Identify which cell holds the provided text, then report its (x, y) central coordinate. 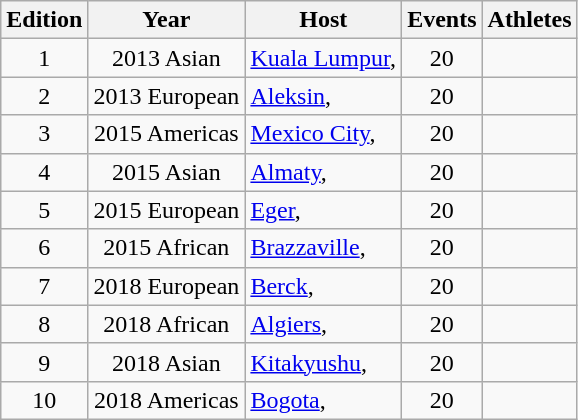
Bogota, (324, 400)
10 (44, 400)
9 (44, 362)
1 (44, 58)
Brazzaville, (324, 248)
2013 European (166, 96)
2015 European (166, 210)
2013 Asian (166, 58)
2 (44, 96)
2018 Asian (166, 362)
Host (324, 20)
Athletes (530, 20)
2015 African (166, 248)
2018 African (166, 324)
5 (44, 210)
Algiers, (324, 324)
8 (44, 324)
7 (44, 286)
3 (44, 134)
Kitakyushu, (324, 362)
Edition (44, 20)
Kuala Lumpur, (324, 58)
2015 Americas (166, 134)
Mexico City, (324, 134)
6 (44, 248)
2018 Americas (166, 400)
Events (442, 20)
Almaty, (324, 172)
4 (44, 172)
Year (166, 20)
2015 Asian (166, 172)
Aleksin, (324, 96)
2018 European (166, 286)
Eger, (324, 210)
Berck, (324, 286)
